Provide the (X, Y) coordinate of the cell's center where the given text is located.  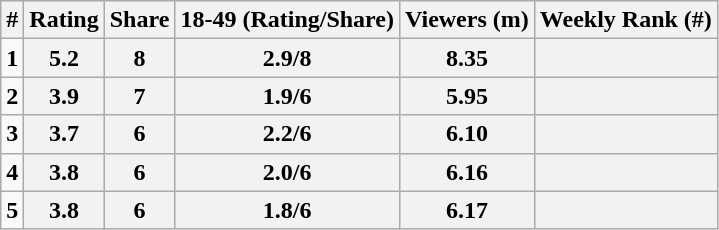
5 (12, 210)
1.9/6 (288, 96)
2.9/8 (288, 58)
1 (12, 58)
6.17 (466, 210)
3 (12, 134)
Viewers (m) (466, 20)
Weekly Rank (#) (626, 20)
2 (12, 96)
8 (140, 58)
# (12, 20)
2.0/6 (288, 172)
Share (140, 20)
7 (140, 96)
5.2 (64, 58)
3.7 (64, 134)
18-49 (Rating/Share) (288, 20)
4 (12, 172)
3.9 (64, 96)
1.8/6 (288, 210)
6.16 (466, 172)
Rating (64, 20)
8.35 (466, 58)
2.2/6 (288, 134)
5.95 (466, 96)
6.10 (466, 134)
